Locate the cell with the specified text and output its [x, y] center coordinate. 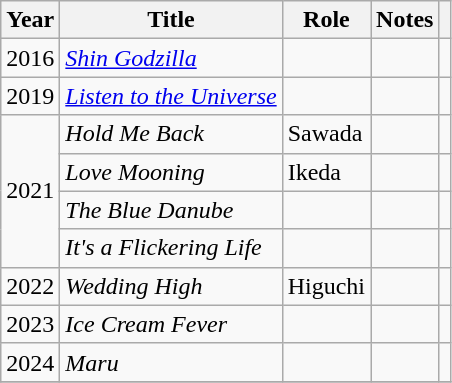
It's a Flickering Life [171, 248]
Role [326, 20]
Listen to the Universe [171, 96]
Sawada [326, 134]
2021 [30, 191]
Ice Cream Fever [171, 324]
Title [171, 20]
Ikeda [326, 172]
Wedding High [171, 286]
2023 [30, 324]
Hold Me Back [171, 134]
Higuchi [326, 286]
2024 [30, 362]
Maru [171, 362]
Shin Godzilla [171, 58]
2022 [30, 286]
The Blue Danube [171, 210]
2019 [30, 96]
Love Mooning [171, 172]
2016 [30, 58]
Notes [405, 20]
Year [30, 20]
